Find where the given text appears and provide that cell's center as [x, y] coordinate. 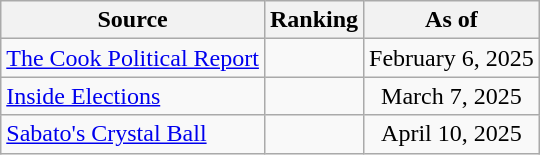
The Cook Political Report [133, 58]
Sabato's Crystal Ball [133, 134]
Source [133, 20]
As of [452, 20]
April 10, 2025 [452, 134]
February 6, 2025 [452, 58]
March 7, 2025 [452, 96]
Inside Elections [133, 96]
Ranking [314, 20]
